Capture the cell that displays the provided text and extract its [x, y] central coordinate. 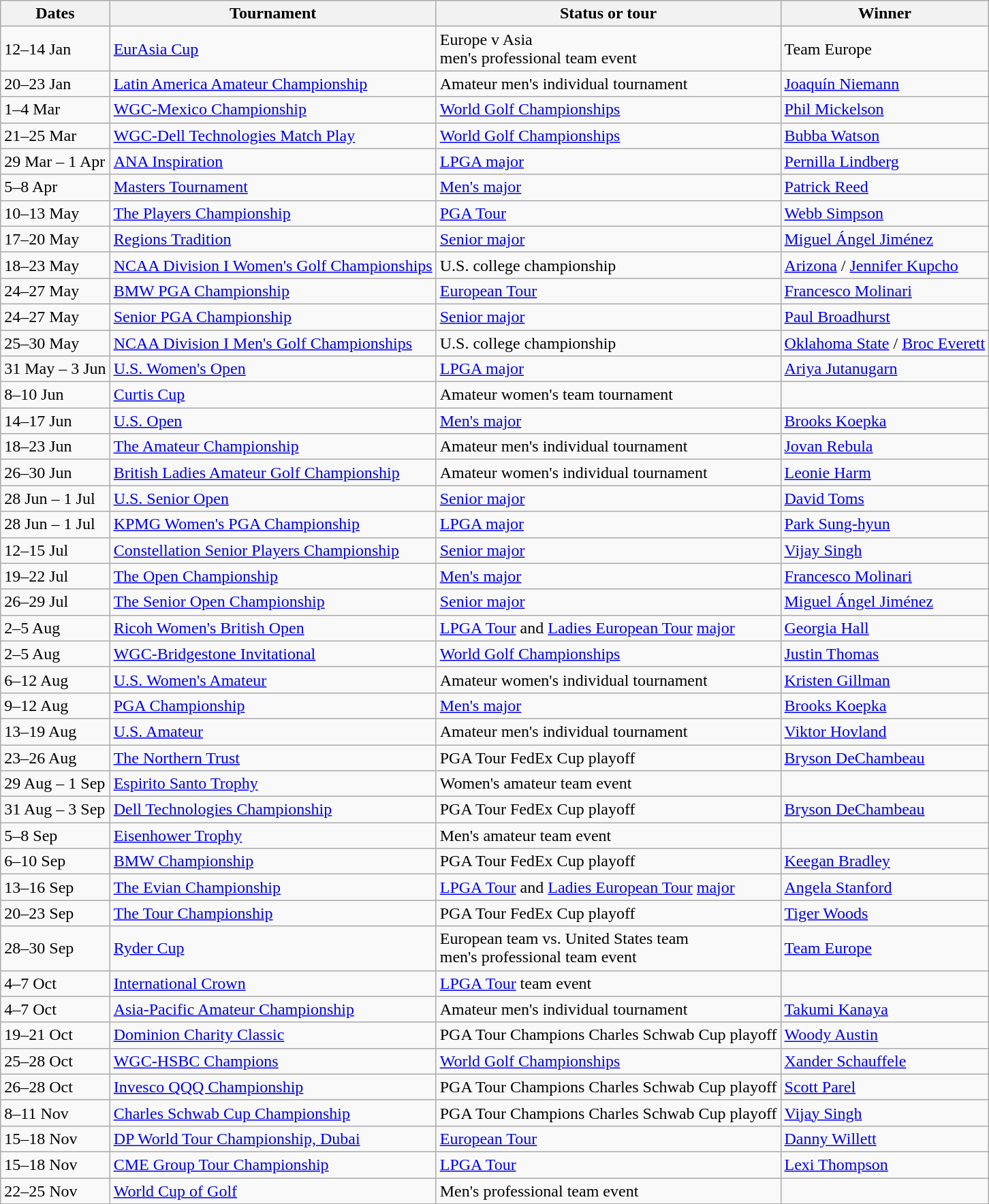
Status or tour [608, 14]
Eisenhower Trophy [272, 836]
European team vs. United States teammen's professional team event [608, 948]
Europe v Asiamen's professional team event [608, 49]
26–30 Jun [55, 473]
BMW Championship [272, 861]
Angela Stanford [885, 887]
U.S. Senior Open [272, 498]
6–12 Aug [55, 680]
David Toms [885, 498]
The Northern Trust [272, 758]
25–30 May [55, 343]
Arizona / Jennifer Kupcho [885, 265]
The Amateur Championship [272, 447]
Phil Mickelson [885, 110]
Curtis Cup [272, 395]
21–25 Mar [55, 136]
Lexi Thompson [885, 1165]
Ricoh Women's British Open [272, 628]
Asia-Pacific Amateur Championship [272, 1009]
KPMG Women's PGA Championship [272, 524]
Takumi Kanaya [885, 1009]
Men's amateur team event [608, 836]
ANA Inspiration [272, 161]
20–23 Sep [55, 913]
Park Sung-hyun [885, 524]
Scott Parel [885, 1087]
Kristen Gillman [885, 680]
12–15 Jul [55, 550]
8–10 Jun [55, 395]
PGA Championship [272, 706]
Oklahoma State / Broc Everett [885, 343]
31 Aug – 3 Sep [55, 810]
17–20 May [55, 239]
The Open Championship [272, 576]
PGA Tour [608, 213]
Ariya Jutanugarn [885, 369]
Danny Willett [885, 1139]
8–11 Nov [55, 1113]
Espirito Santo Trophy [272, 784]
WGC-Bridgestone Invitational [272, 654]
18–23 Jun [55, 447]
Paul Broadhurst [885, 317]
U.S. Women's Amateur [272, 680]
25–28 Oct [55, 1061]
Constellation Senior Players Championship [272, 550]
Men's professional team event [608, 1191]
Invesco QQQ Championship [272, 1087]
Winner [885, 14]
Ryder Cup [272, 948]
23–26 Aug [55, 758]
1–4 Mar [55, 110]
Latin America Amateur Championship [272, 84]
WGC-Mexico Championship [272, 110]
Dominion Charity Classic [272, 1035]
CME Group Tour Championship [272, 1165]
British Ladies Amateur Golf Championship [272, 473]
5–8 Apr [55, 187]
WGC-HSBC Champions [272, 1061]
Jovan Rebula [885, 447]
Georgia Hall [885, 628]
9–12 Aug [55, 706]
Bubba Watson [885, 136]
The Tour Championship [272, 913]
13–19 Aug [55, 731]
29 Mar – 1 Apr [55, 161]
Senior PGA Championship [272, 317]
Tiger Woods [885, 913]
Patrick Reed [885, 187]
The Evian Championship [272, 887]
29 Aug – 1 Sep [55, 784]
The Players Championship [272, 213]
LPGA Tour [608, 1165]
DP World Tour Championship, Dubai [272, 1139]
Woody Austin [885, 1035]
Webb Simpson [885, 213]
28–30 Sep [55, 948]
18–23 May [55, 265]
Leonie Harm [885, 473]
Tournament [272, 14]
NCAA Division I Men's Golf Championships [272, 343]
World Cup of Golf [272, 1191]
10–13 May [55, 213]
20–23 Jan [55, 84]
6–10 Sep [55, 861]
Charles Schwab Cup Championship [272, 1113]
The Senior Open Championship [272, 602]
U.S. Women's Open [272, 369]
22–25 Nov [55, 1191]
5–8 Sep [55, 836]
NCAA Division I Women's Golf Championships [272, 265]
Justin Thomas [885, 654]
26–29 Jul [55, 602]
Amateur women's team tournament [608, 395]
LPGA Tour team event [608, 983]
31 May – 3 Jun [55, 369]
International Crown [272, 983]
Viktor Hovland [885, 731]
14–17 Jun [55, 421]
26–28 Oct [55, 1087]
U.S. Open [272, 421]
Dell Technologies Championship [272, 810]
WGC-Dell Technologies Match Play [272, 136]
12–14 Jan [55, 49]
Masters Tournament [272, 187]
19–21 Oct [55, 1035]
BMW PGA Championship [272, 291]
Dates [55, 14]
13–16 Sep [55, 887]
19–22 Jul [55, 576]
Regions Tradition [272, 239]
EurAsia Cup [272, 49]
Keegan Bradley [885, 861]
U.S. Amateur [272, 731]
Joaquín Niemann [885, 84]
Xander Schauffele [885, 1061]
Women's amateur team event [608, 784]
Pernilla Lindberg [885, 161]
